Locate the cell with the specified text and output its (X, Y) center coordinate. 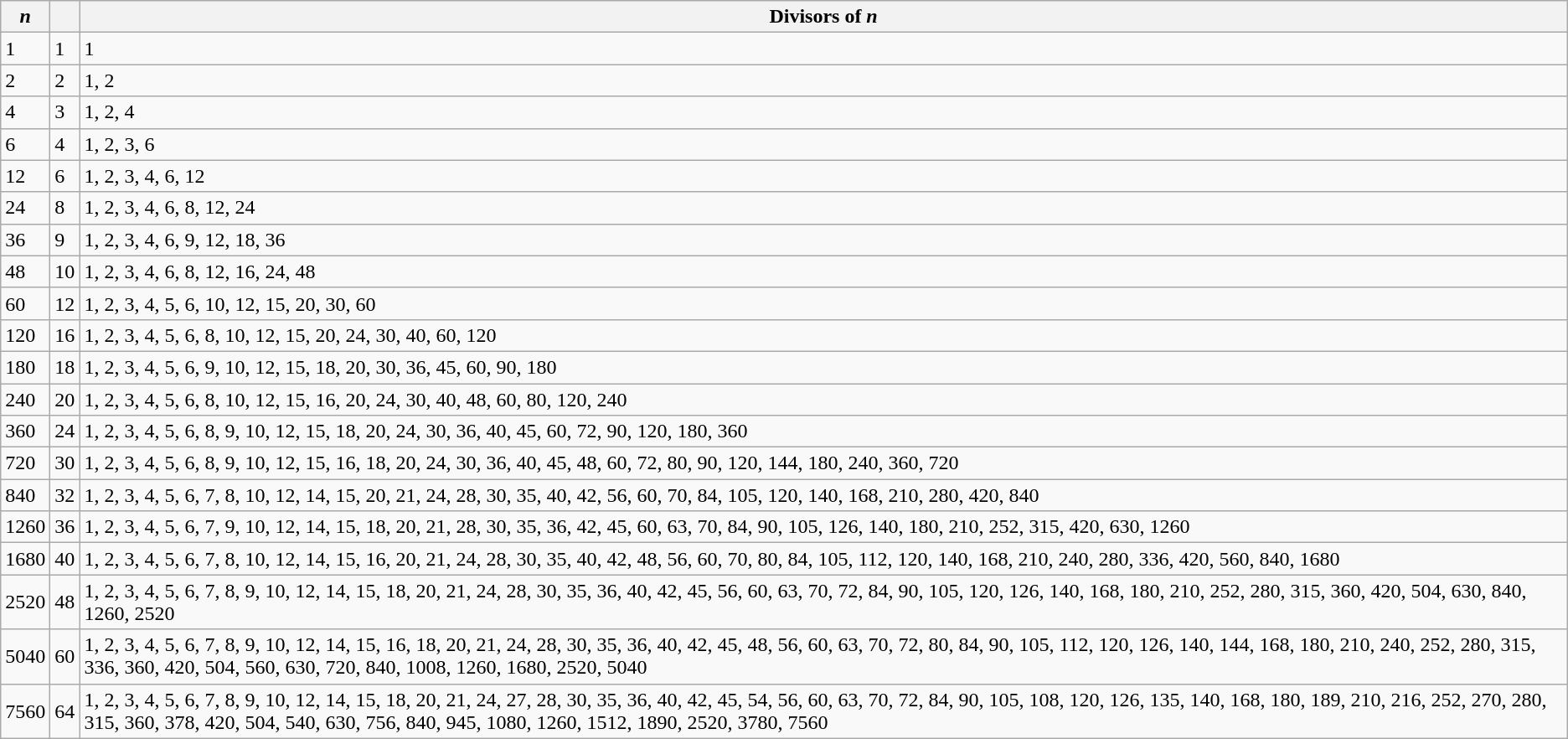
1, 2, 3, 4, 6, 9, 12, 18, 36 (823, 240)
1, 2 (823, 80)
n (25, 17)
1680 (25, 559)
120 (25, 335)
1, 2, 3, 4, 5, 6, 8, 10, 12, 15, 20, 24, 30, 40, 60, 120 (823, 335)
720 (25, 463)
5040 (25, 657)
1, 2, 3, 4, 6, 8, 12, 16, 24, 48 (823, 271)
1, 2, 3, 4, 5, 6, 10, 12, 15, 20, 30, 60 (823, 303)
8 (65, 208)
7560 (25, 711)
1, 2, 3, 4, 6, 12 (823, 176)
180 (25, 367)
Divisors of n (823, 17)
360 (25, 432)
2520 (25, 602)
1, 2, 3, 4, 5, 6, 9, 10, 12, 15, 18, 20, 30, 36, 45, 60, 90, 180 (823, 367)
10 (65, 271)
1, 2, 3, 6 (823, 144)
840 (25, 495)
40 (65, 559)
32 (65, 495)
16 (65, 335)
1, 2, 3, 4, 6, 8, 12, 24 (823, 208)
64 (65, 711)
20 (65, 400)
18 (65, 367)
1260 (25, 527)
1, 2, 3, 4, 5, 6, 8, 9, 10, 12, 15, 16, 18, 20, 24, 30, 36, 40, 45, 48, 60, 72, 80, 90, 120, 144, 180, 240, 360, 720 (823, 463)
1, 2, 3, 4, 5, 6, 8, 10, 12, 15, 16, 20, 24, 30, 40, 48, 60, 80, 120, 240 (823, 400)
1, 2, 3, 4, 5, 6, 7, 8, 10, 12, 14, 15, 20, 21, 24, 28, 30, 35, 40, 42, 56, 60, 70, 84, 105, 120, 140, 168, 210, 280, 420, 840 (823, 495)
1, 2, 3, 4, 5, 6, 7, 9, 10, 12, 14, 15, 18, 20, 21, 28, 30, 35, 36, 42, 45, 60, 63, 70, 84, 90, 105, 126, 140, 180, 210, 252, 315, 420, 630, 1260 (823, 527)
240 (25, 400)
9 (65, 240)
30 (65, 463)
1, 2, 3, 4, 5, 6, 8, 9, 10, 12, 15, 18, 20, 24, 30, 36, 40, 45, 60, 72, 90, 120, 180, 360 (823, 432)
1, 2, 4 (823, 112)
3 (65, 112)
